Locate the cell with the specified text and output its [x, y] center coordinate. 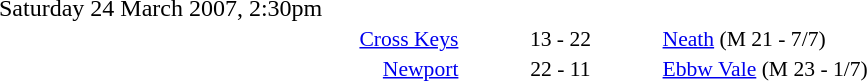
13 - 22 [560, 38]
